Return the [x, y] coordinate for the center point of the cell that contains the specified text.  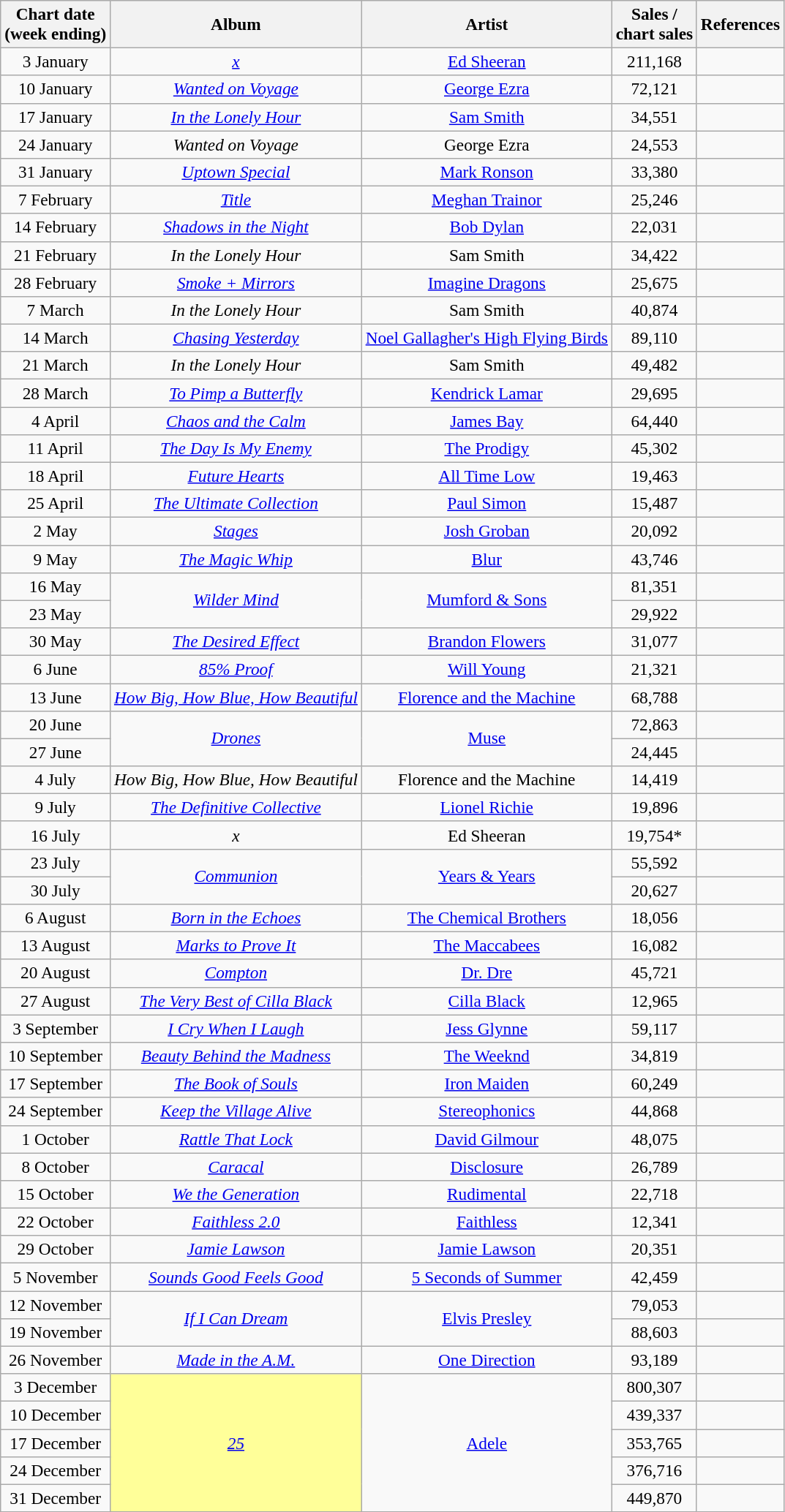
1 October [56, 1139]
The Definitive Collective [236, 807]
89,110 [654, 338]
Communion [236, 877]
Bob Dylan [487, 227]
19,896 [654, 807]
45,302 [654, 448]
Made in the A.M. [236, 1360]
17 December [56, 1443]
93,189 [654, 1360]
24 January [56, 144]
29 October [56, 1250]
The Desired Effect [236, 641]
31 December [56, 1498]
Sales / chart sales [654, 23]
Meghan Trainor [487, 200]
10 December [56, 1415]
Drones [236, 738]
Faithless [487, 1222]
Adele [487, 1443]
44,868 [654, 1111]
24 September [56, 1111]
24 December [56, 1470]
376,716 [654, 1470]
Caracal [236, 1166]
Cilla Black [487, 1001]
Dr. Dre [487, 973]
The Very Best of Cilla Black [236, 1001]
The Ultimate Collection [236, 504]
Years & Years [487, 877]
6 August [56, 918]
17 September [56, 1084]
Stereophonics [487, 1111]
Mark Ronson [487, 172]
Disclosure [487, 1166]
24,553 [654, 144]
Blur [487, 559]
72,121 [654, 89]
14 March [56, 338]
Noel Gallagher's High Flying Birds [487, 338]
Born in the Echoes [236, 918]
14 February [56, 227]
16 May [56, 586]
The Book of Souls [236, 1084]
All Time Low [487, 476]
Album [236, 23]
10 September [56, 1056]
18,056 [654, 918]
Smoke + Mirrors [236, 282]
The Magic Whip [236, 559]
85% Proof [236, 669]
68,788 [654, 697]
25,675 [654, 282]
22 October [56, 1222]
Faithless 2.0 [236, 1222]
The Prodigy [487, 448]
9 May [56, 559]
14,419 [654, 779]
21,321 [654, 669]
81,351 [654, 586]
Jess Glynne [487, 1028]
7 February [56, 200]
31 January [56, 172]
34,422 [654, 255]
33,380 [654, 172]
27 June [56, 752]
Chaos and the Calm [236, 420]
25,246 [654, 200]
Rudimental [487, 1194]
19,754* [654, 835]
23 May [56, 614]
Future Hearts [236, 476]
13 August [56, 945]
Paul Simon [487, 504]
Will Young [487, 669]
18 April [56, 476]
5 Seconds of Summer [487, 1277]
7 March [56, 310]
The Day Is My Enemy [236, 448]
5 November [56, 1277]
20,351 [654, 1250]
30 July [56, 890]
20 August [56, 973]
31,077 [654, 641]
16 July [56, 835]
60,249 [654, 1084]
Chart date(week ending) [56, 23]
8 October [56, 1166]
64,440 [654, 420]
To Pimp a Butterfly [236, 393]
Kendrick Lamar [487, 393]
Elvis Presley [487, 1318]
55,592 [654, 863]
Muse [487, 738]
3 December [56, 1388]
21 February [56, 255]
22,031 [654, 227]
David Gilmour [487, 1139]
We the Generation [236, 1194]
42,459 [654, 1277]
449,870 [654, 1498]
59,117 [654, 1028]
49,482 [654, 366]
3 September [56, 1028]
79,053 [654, 1304]
28 February [56, 282]
10 January [56, 89]
43,746 [654, 559]
34,551 [654, 117]
12,965 [654, 1001]
Artist [487, 23]
Lionel Richie [487, 807]
211,168 [654, 61]
The Maccabees [487, 945]
20 June [56, 725]
439,337 [654, 1415]
Shadows in the Night [236, 227]
26,789 [654, 1166]
Chasing Yesterday [236, 338]
Keep the Village Alive [236, 1111]
28 March [56, 393]
19,463 [654, 476]
9 July [56, 807]
Compton [236, 973]
22,718 [654, 1194]
13 June [56, 697]
Sounds Good Feels Good [236, 1277]
12 November [56, 1304]
Brandon Flowers [487, 641]
4 July [56, 779]
One Direction [487, 1360]
800,307 [654, 1388]
25 [236, 1443]
24,445 [654, 752]
6 June [56, 669]
Beauty Behind the Madness [236, 1056]
References [740, 23]
20,627 [654, 890]
Uptown Special [236, 172]
Rattle That Lock [236, 1139]
The Weeknd [487, 1056]
12,341 [654, 1222]
11 April [56, 448]
48,075 [654, 1139]
72,863 [654, 725]
3 January [56, 61]
30 May [56, 641]
Marks to Prove It [236, 945]
Stages [236, 531]
26 November [56, 1360]
45,721 [654, 973]
34,819 [654, 1056]
The Chemical Brothers [487, 918]
4 April [56, 420]
17 January [56, 117]
Title [236, 200]
29,695 [654, 393]
I Cry When I Laugh [236, 1028]
Imagine Dragons [487, 282]
29,922 [654, 614]
15 October [56, 1194]
21 March [56, 366]
2 May [56, 531]
353,765 [654, 1443]
27 August [56, 1001]
25 April [56, 504]
88,603 [654, 1332]
If I Can Dream [236, 1318]
19 November [56, 1332]
James Bay [487, 420]
23 July [56, 863]
16,082 [654, 945]
Wilder Mind [236, 600]
Mumford & Sons [487, 600]
40,874 [654, 310]
Josh Groban [487, 531]
20,092 [654, 531]
Iron Maiden [487, 1084]
15,487 [654, 504]
